Provide the [X, Y] coordinate of the cell's center where the given text is located.  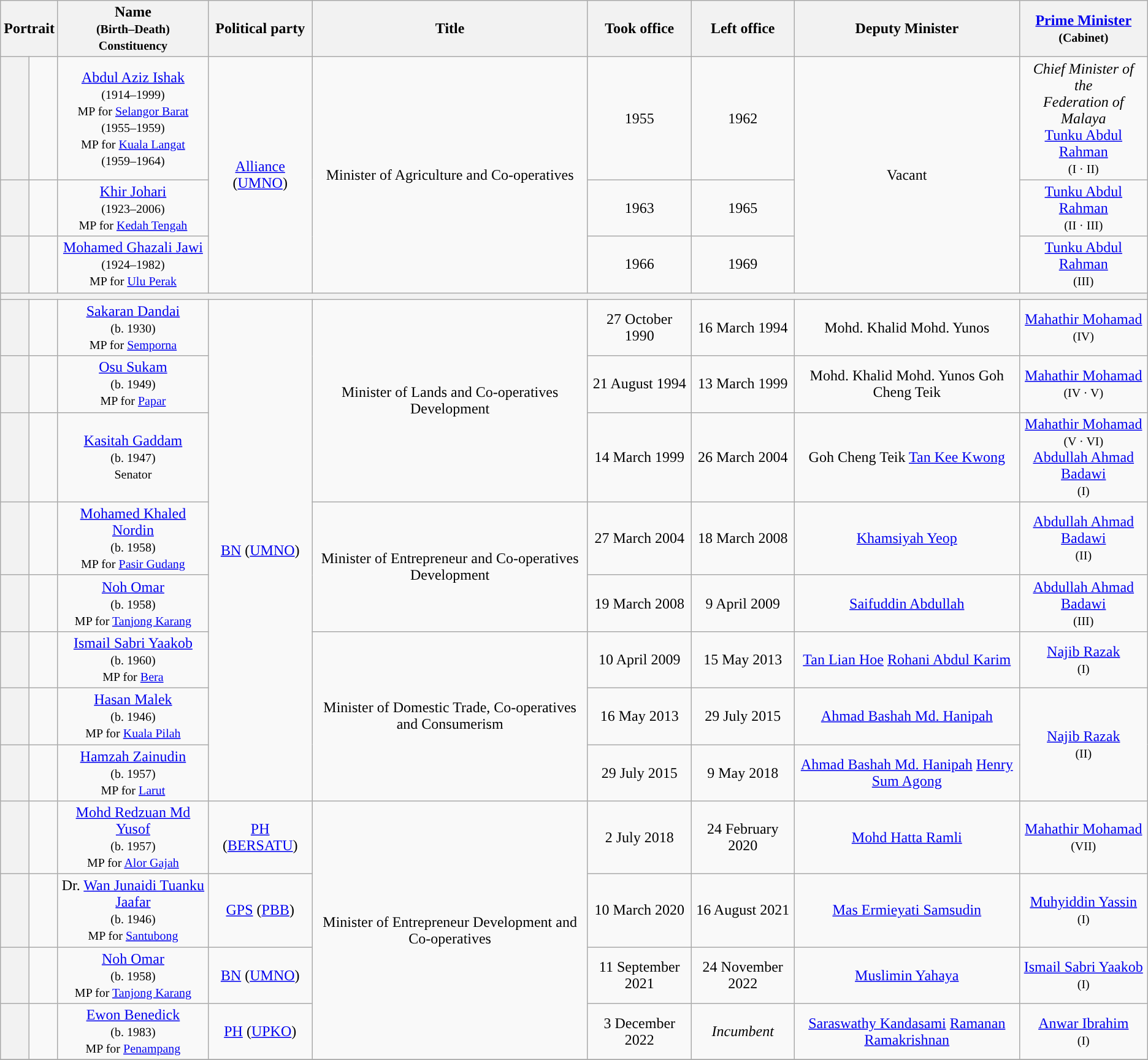
Abdul Aziz Ishak(1914–1999)MP for Selangor Barat(1955–1959)MP for Kuala Langat(1959–1964) [132, 118]
Ismail Sabri Yaakob(I) [1083, 975]
PH (UPKO) [260, 1032]
24 November 2022 [743, 975]
Saifuddin Abdullah [906, 603]
Political party [260, 29]
Najib Razak(I) [1083, 659]
1966 [639, 264]
16 May 2013 [639, 716]
Muslimin Yahaya [906, 975]
Mahathir Mohamad(V · VI)Abdullah Ahmad Badawi(I) [1083, 457]
Mas Ermieyati Samsudin [906, 910]
Mahathir Mohamad(VII) [1083, 838]
Hasan Malek(b. 1946)MP for Kuala Pilah [132, 716]
24 February 2020 [743, 838]
Anwar Ibrahim(I) [1083, 1032]
Minister of Lands and Co-operatives Development [450, 401]
11 September 2021 [639, 975]
Abdullah Ahmad Badawi(III) [1083, 603]
9 May 2018 [743, 773]
1962 [743, 118]
Minister of Entrepreneur and Co-operatives Development [450, 567]
Alliance (UMNO) [260, 175]
2 July 2018 [639, 838]
21 August 1994 [639, 384]
Left office [743, 29]
PH (BERSATU) [260, 838]
Khir Johari(1923–2006)MP for Kedah Tengah [132, 208]
10 April 2009 [639, 659]
Mohd Redzuan Md Yusof(b. 1957)MP for Alor Gajah [132, 838]
Ahmad Bashah Md. Hanipah [906, 716]
Sakaran Dandai(b. 1930)MP for Semporna [132, 328]
Ahmad Bashah Md. Hanipah Henry Sum Agong [906, 773]
1969 [743, 264]
1963 [639, 208]
Khamsiyah Yeop [906, 539]
Goh Cheng Teik Tan Kee Kwong [906, 457]
Hamzah Zainudin(b. 1957)MP for Larut [132, 773]
Mohd Hatta Ramli [906, 838]
Portrait [29, 29]
13 March 1999 [743, 384]
Minister of Entrepreneur Development and Co-operatives [450, 931]
10 March 2020 [639, 910]
9 April 2009 [743, 603]
Minister of Domestic Trade, Co-operatives and Consumerism [450, 716]
Ewon Benedick(b. 1983)MP for Penampang [132, 1032]
16 August 2021 [743, 910]
3 December 2022 [639, 1032]
Dr. Wan Junaidi Tuanku Jaafar(b. 1946)MP for Santubong [132, 910]
Saraswathy Kandasami Ramanan Ramakrishnan [906, 1032]
Incumbent [743, 1032]
Najib Razak(II) [1083, 744]
Ismail Sabri Yaakob(b. 1960)MP for Bera [132, 659]
1965 [743, 208]
1955 [639, 118]
Tunku Abdul Rahman(III) [1083, 264]
14 March 1999 [639, 457]
27 October 1990 [639, 328]
Chief Minister of the Federation of MalayaTunku Abdul Rahman(I · II) [1083, 118]
26 March 2004 [743, 457]
Prime Minister(Cabinet) [1083, 29]
15 May 2013 [743, 659]
Abdullah Ahmad Badawi(II) [1083, 539]
GPS (PBB) [260, 910]
Vacant [906, 175]
Deputy Minister [906, 29]
Mahathir Mohamad(IV · V) [1083, 384]
27 March 2004 [639, 539]
Kasitah Gaddam(b. 1947)Senator [132, 457]
Tunku Abdul Rahman(II · III) [1083, 208]
Mohd. Khalid Mohd. Yunos Goh Cheng Teik [906, 384]
Took office [639, 29]
Name(Birth–Death)Constituency [132, 29]
16 March 1994 [743, 328]
Mahathir Mohamad(IV) [1083, 328]
18 March 2008 [743, 539]
Osu Sukam(b. 1949)MP for Papar [132, 384]
Tan Lian Hoe Rohani Abdul Karim [906, 659]
19 March 2008 [639, 603]
Minister of Agriculture and Co-operatives [450, 175]
Mohamed Ghazali Jawi(1924–1982)MP for Ulu Perak [132, 264]
Title [450, 29]
Mohamed Khaled Nordin(b. 1958)MP for Pasir Gudang [132, 539]
Muhyiddin Yassin(I) [1083, 910]
Mohd. Khalid Mohd. Yunos [906, 328]
